Capture the cell that displays the provided text and extract its [X, Y] central coordinate. 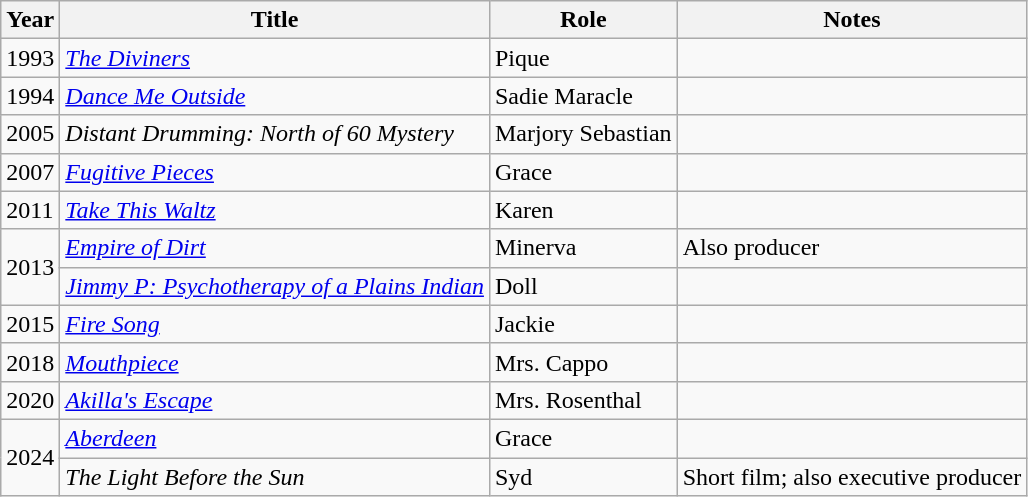
2011 [30, 210]
Mrs. Cappo [583, 362]
2024 [30, 457]
Syd [583, 477]
Short film; also executive producer [852, 477]
Minerva [583, 248]
Fugitive Pieces [275, 172]
Year [30, 20]
Also producer [852, 248]
1994 [30, 96]
2020 [30, 400]
Role [583, 20]
The Diviners [275, 58]
Aberdeen [275, 438]
Doll [583, 286]
2018 [30, 362]
Title [275, 20]
Notes [852, 20]
Karen [583, 210]
Distant Drumming: North of 60 Mystery [275, 134]
Pique [583, 58]
2013 [30, 267]
Jimmy P: Psychotherapy of a Plains Indian [275, 286]
Mrs. Rosenthal [583, 400]
Mouthpiece [275, 362]
Empire of Dirt [275, 248]
Jackie [583, 324]
Marjory Sebastian [583, 134]
2005 [30, 134]
Fire Song [275, 324]
2007 [30, 172]
2015 [30, 324]
Sadie Maracle [583, 96]
Akilla's Escape [275, 400]
Take This Waltz [275, 210]
1993 [30, 58]
The Light Before the Sun [275, 477]
Dance Me Outside [275, 96]
